Locate the cell with the specified text and output its (X, Y) center coordinate. 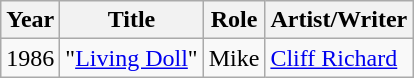
Mike (234, 58)
1986 (30, 58)
Title (132, 20)
Cliff Richard (339, 58)
"Living Doll" (132, 58)
Year (30, 20)
Role (234, 20)
Artist/Writer (339, 20)
